Capture the cell that displays the provided text and extract its (x, y) central coordinate. 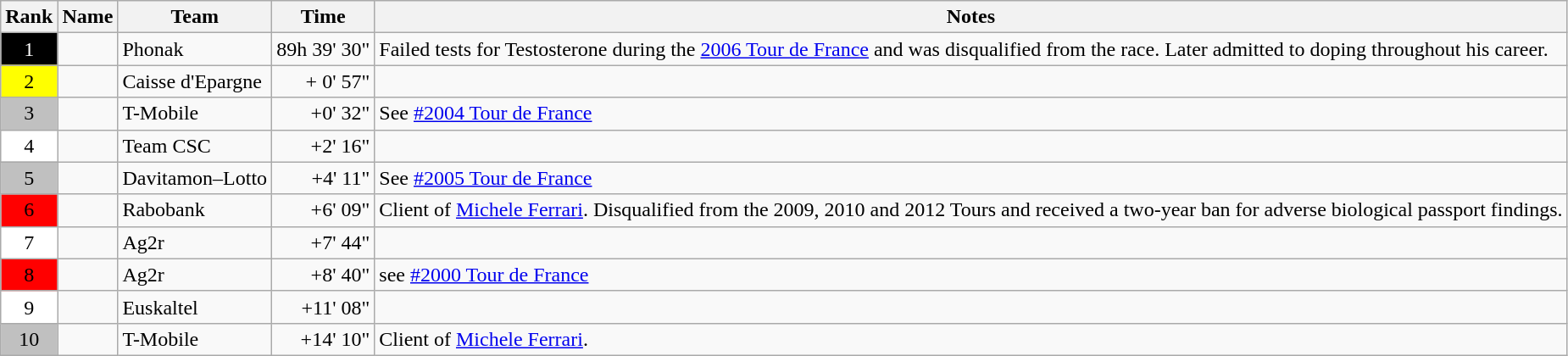
Davitamon–Lotto (195, 178)
5 (29, 178)
89h 39' 30" (324, 49)
See #2004 Tour de France (971, 114)
See #2005 Tour de France (971, 178)
8 (29, 275)
+8' 40" (324, 275)
Euskaltel (195, 307)
+2' 16" (324, 146)
+7' 44" (324, 242)
see #2000 Tour de France (971, 275)
Time (324, 17)
+6' 09" (324, 210)
1 (29, 49)
+4' 11" (324, 178)
Rabobank (195, 210)
3 (29, 114)
Notes (971, 17)
Client of Michele Ferrari. Disqualified from the 2009, 2010 and 2012 Tours and received a two-year ban for adverse biological passport findings. (971, 210)
7 (29, 242)
Rank (29, 17)
Phonak (195, 49)
+0' 32" (324, 114)
+14' 10" (324, 339)
Caisse d'Epargne (195, 81)
10 (29, 339)
Client of Michele Ferrari. (971, 339)
2 (29, 81)
Name (88, 17)
Team (195, 17)
Failed tests for Testosterone during the 2006 Tour de France and was disqualified from the race. Later admitted to doping throughout his career. (971, 49)
6 (29, 210)
9 (29, 307)
+ 0' 57" (324, 81)
+11' 08" (324, 307)
Team CSC (195, 146)
4 (29, 146)
